Find where the given text appears and provide that cell's center as [x, y] coordinate. 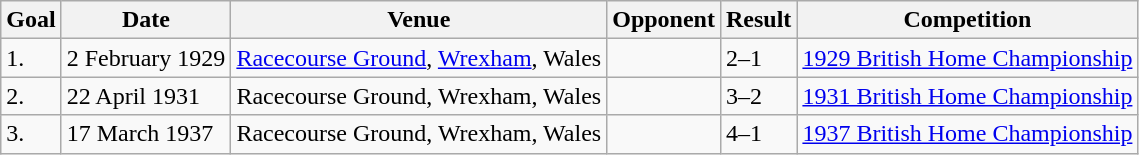
4–1 [758, 134]
1929 British Home Championship [968, 58]
1937 British Home Championship [968, 134]
2 February 1929 [146, 58]
Competition [968, 20]
Result [758, 20]
3. [31, 134]
2–1 [758, 58]
1931 British Home Championship [968, 96]
Venue [419, 20]
17 March 1937 [146, 134]
Date [146, 20]
2. [31, 96]
Goal [31, 20]
Opponent [664, 20]
22 April 1931 [146, 96]
1. [31, 58]
3–2 [758, 96]
